Find where the given text appears and provide that cell's center as [X, Y] coordinate. 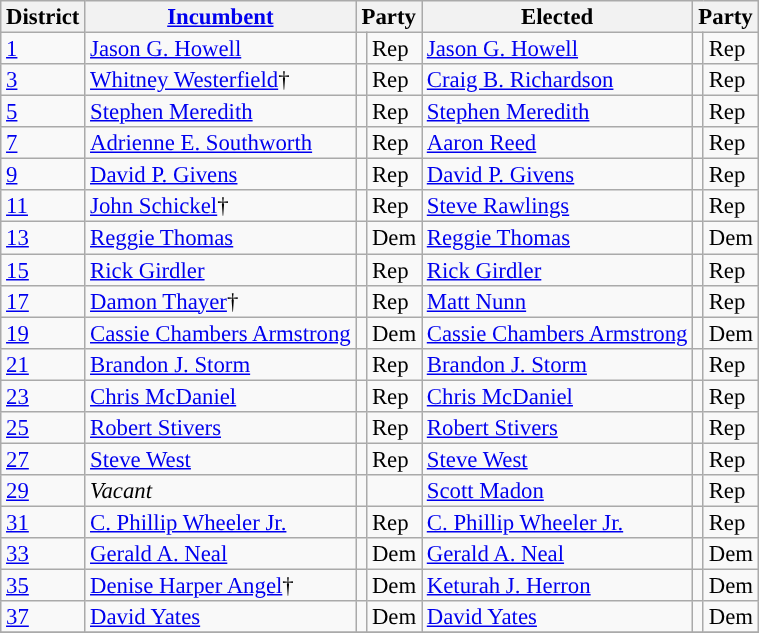
13 [43, 238]
15 [43, 270]
3 [43, 80]
District [43, 17]
9 [43, 175]
31 [43, 522]
37 [43, 617]
Elected [558, 17]
Keturah J. Herron [558, 586]
Scott Madon [558, 491]
7 [43, 143]
Steve Rawlings [558, 206]
Vacant [220, 491]
Whitney Westerfield† [220, 80]
11 [43, 206]
33 [43, 554]
23 [43, 396]
John Schickel† [220, 206]
1 [43, 49]
Damon Thayer† [220, 301]
29 [43, 491]
Aaron Reed [558, 143]
Adrienne E. Southworth [220, 143]
Incumbent [220, 17]
Denise Harper Angel† [220, 586]
19 [43, 333]
Matt Nunn [558, 301]
21 [43, 364]
35 [43, 586]
5 [43, 112]
25 [43, 428]
Craig B. Richardson [558, 80]
27 [43, 459]
17 [43, 301]
